Provide the (X, Y) coordinate of the cell's center where the given text is located.  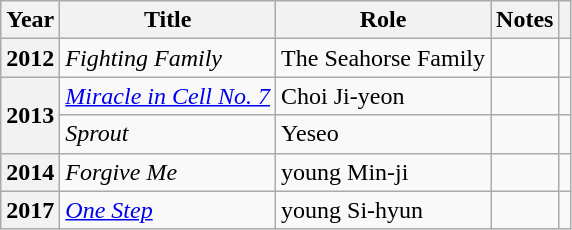
Role (384, 20)
The Seahorse Family (384, 58)
Yeseo (384, 134)
Notes (525, 20)
2012 (30, 58)
Miracle in Cell No. 7 (168, 96)
Forgive Me (168, 172)
Title (168, 20)
2013 (30, 115)
2014 (30, 172)
young Si-hyun (384, 210)
Year (30, 20)
Sprout (168, 134)
Choi Ji-yeon (384, 96)
Fighting Family (168, 58)
One Step (168, 210)
young Min-ji (384, 172)
2017 (30, 210)
